Output the [X, Y] coordinate of the center of the cell containing the given text.  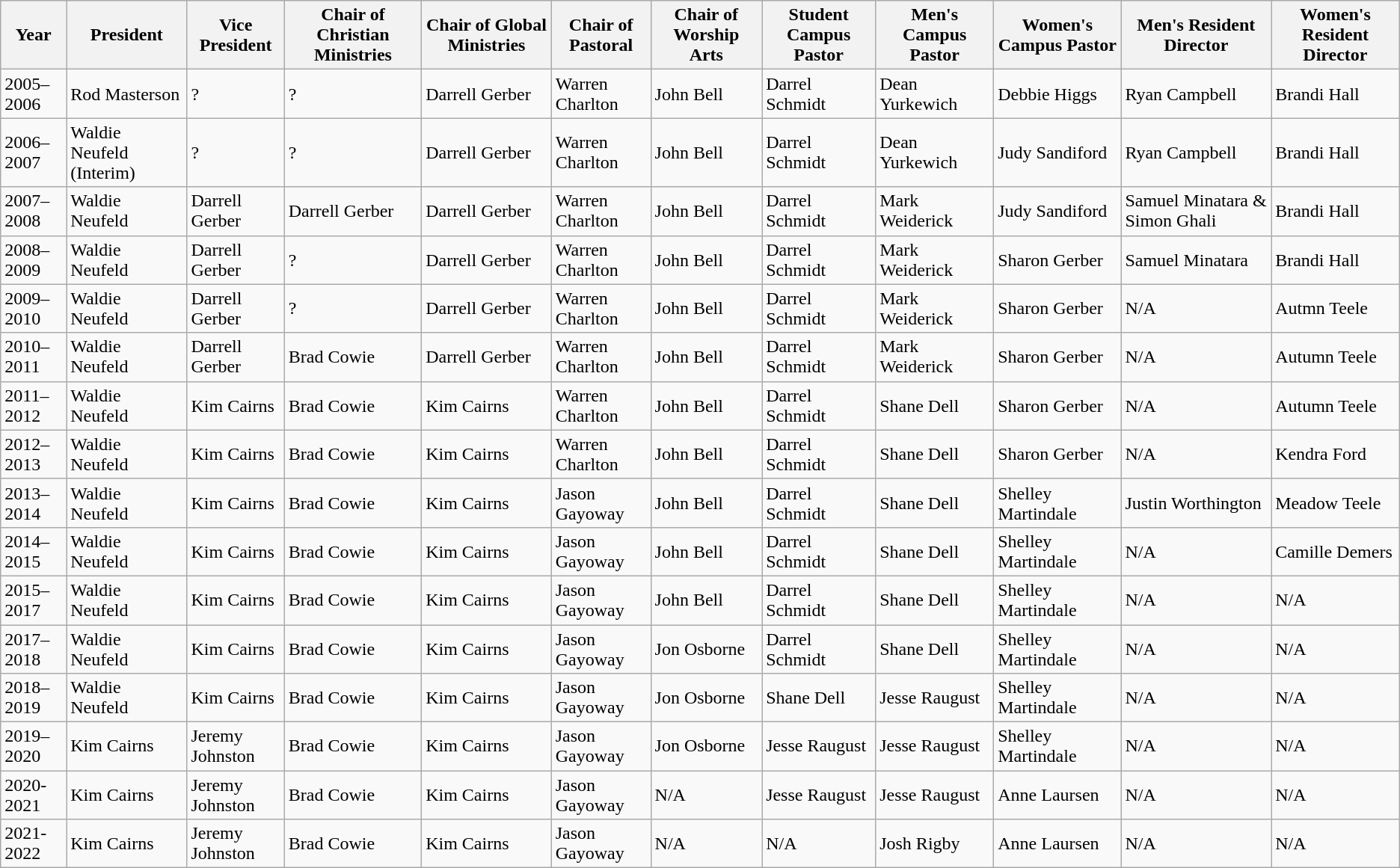
Justin Worthington [1197, 502]
2014–2015 [34, 552]
2021-2022 [34, 843]
Year [34, 35]
2018–2019 [34, 698]
2011–2012 [34, 405]
Chair of Global Ministries [487, 35]
Chair of Christian Ministries [353, 35]
Camille Demers [1336, 552]
2009–2010 [34, 308]
Debbie Higgs [1057, 94]
Student Campus Pastor [819, 35]
2005–2006 [34, 94]
2013–2014 [34, 502]
2017–2018 [34, 649]
2006–2007 [34, 153]
Men's Resident Director [1197, 35]
Chair of Pastoral [601, 35]
Samuel Minatara [1197, 260]
Samuel Minatara & Simon Ghali [1197, 211]
2008–2009 [34, 260]
President [127, 35]
Kendra Ford [1336, 455]
Josh Rigby [935, 843]
2012–2013 [34, 455]
2010–2011 [34, 357]
Chair of Worship Arts [706, 35]
Women's Campus Pastor [1057, 35]
Vice President [236, 35]
Meadow Teele [1336, 502]
2019–2020 [34, 746]
Autmn Teele [1336, 308]
Women's Resident Director [1336, 35]
Rod Masterson [127, 94]
2007–2008 [34, 211]
2015–2017 [34, 600]
Waldie Neufeld (Interim) [127, 153]
2020-2021 [34, 795]
Men's Campus Pastor [935, 35]
